Determine the [X, Y] coordinate at the center of the cell enclosing the given text.  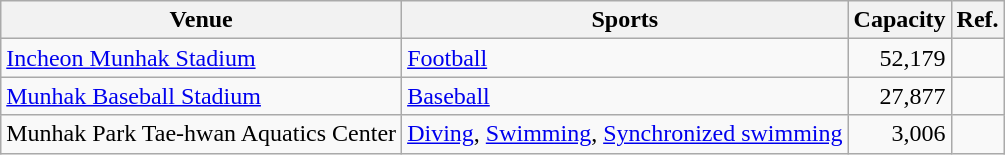
Munhak Park Tae-hwan Aquatics Center [202, 134]
Sports [625, 20]
Football [625, 58]
Ref. [978, 20]
Diving, Swimming, Synchronized swimming [625, 134]
3,006 [900, 134]
52,179 [900, 58]
Baseball [625, 96]
Incheon Munhak Stadium [202, 58]
27,877 [900, 96]
Capacity [900, 20]
Munhak Baseball Stadium [202, 96]
Venue [202, 20]
